Search for the cell housing the specified text and yield its (x, y) center coordinate. 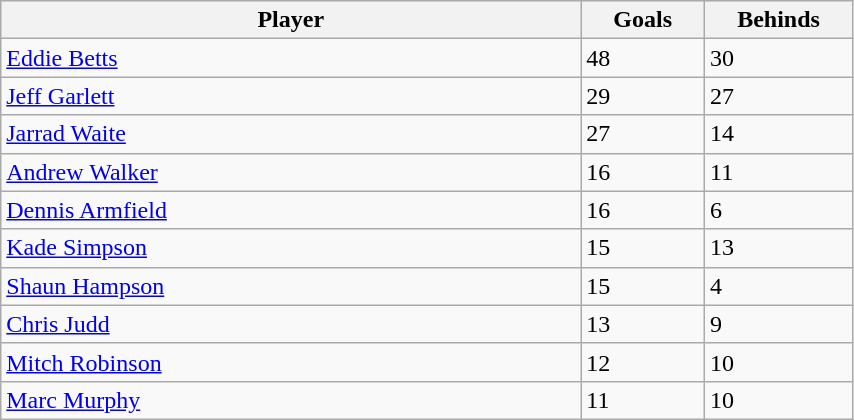
9 (779, 324)
12 (643, 362)
48 (643, 58)
6 (779, 210)
Eddie Betts (291, 58)
Jeff Garlett (291, 96)
30 (779, 58)
Dennis Armfield (291, 210)
Marc Murphy (291, 400)
14 (779, 134)
Chris Judd (291, 324)
Andrew Walker (291, 172)
Kade Simpson (291, 248)
Jarrad Waite (291, 134)
Player (291, 20)
Mitch Robinson (291, 362)
Behinds (779, 20)
4 (779, 286)
29 (643, 96)
Shaun Hampson (291, 286)
Goals (643, 20)
